Provide the (x, y) coordinate of the cell's center where the given text is located.  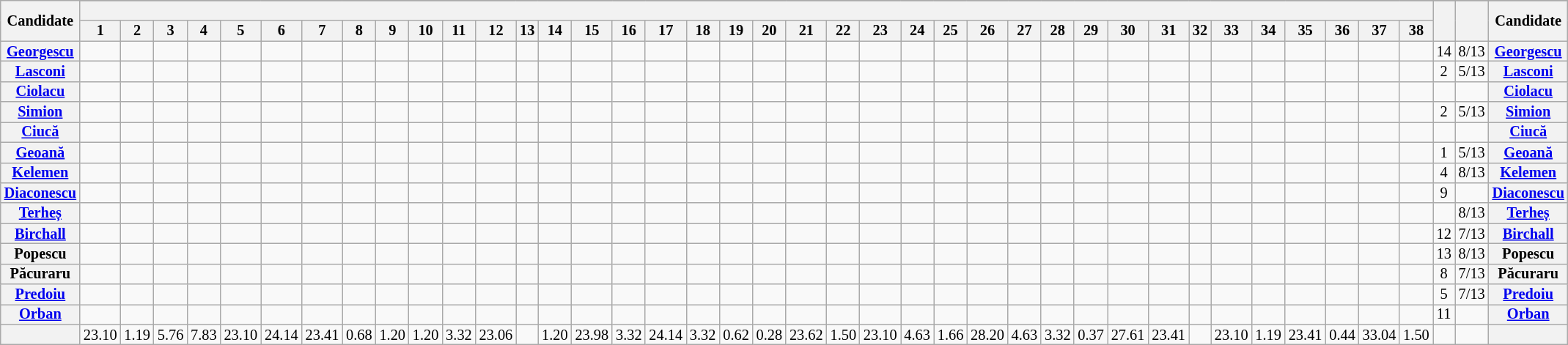
27 (1025, 31)
23.06 (496, 335)
6 (281, 31)
23.62 (806, 335)
5.76 (170, 335)
17 (666, 31)
27.61 (1128, 335)
23.98 (592, 335)
23 (880, 31)
0.68 (359, 335)
33 (1232, 31)
38 (1416, 31)
32 (1200, 31)
10 (425, 31)
18 (702, 31)
25 (950, 31)
35 (1306, 31)
20 (770, 31)
3 (170, 31)
29 (1091, 31)
7.83 (204, 335)
0.62 (736, 335)
36 (1341, 31)
30 (1128, 31)
34 (1268, 31)
21 (806, 31)
0.37 (1091, 335)
37 (1380, 31)
31 (1168, 31)
26 (987, 31)
24 (916, 31)
22 (843, 31)
19 (736, 31)
15 (592, 31)
0.28 (770, 335)
7 (323, 31)
16 (629, 31)
0.44 (1341, 335)
28 (1057, 31)
28.20 (987, 335)
33.04 (1380, 335)
1.66 (950, 335)
